Determine the [X, Y] coordinate at the center of the cell enclosing the given text.  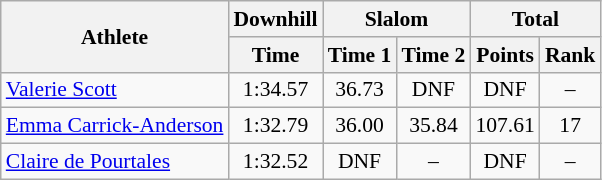
107.61 [504, 126]
Claire de Pourtales [115, 162]
Points [504, 55]
Valerie Scott [115, 90]
Time 2 [433, 55]
Athlete [115, 36]
36.73 [360, 90]
Time [275, 55]
35.84 [433, 126]
1:32.79 [275, 126]
Emma Carrick-Anderson [115, 126]
Time 1 [360, 55]
Slalom [397, 19]
Total [535, 19]
Rank [570, 55]
36.00 [360, 126]
1:32.52 [275, 162]
1:34.57 [275, 90]
17 [570, 126]
Downhill [275, 19]
